Pinpoint the cell where the given text exists, returning its (X, Y) midpoint coordinate. 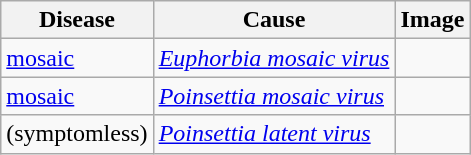
Image (432, 20)
Poinsettia latent virus (274, 134)
Cause (274, 20)
Euphorbia mosaic virus (274, 58)
Poinsettia mosaic virus (274, 96)
(symptomless) (77, 134)
Disease (77, 20)
